Return (X, Y) of the center of cell containing provided text 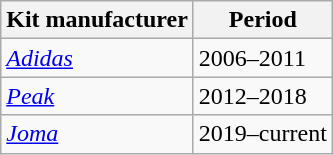
Peak (98, 96)
2019–current (262, 134)
Adidas (98, 58)
Joma (98, 134)
Period (262, 20)
2006–2011 (262, 58)
2012–2018 (262, 96)
Kit manufacturer (98, 20)
